Pinpoint the cell where the given text exists, returning its (x, y) midpoint coordinate. 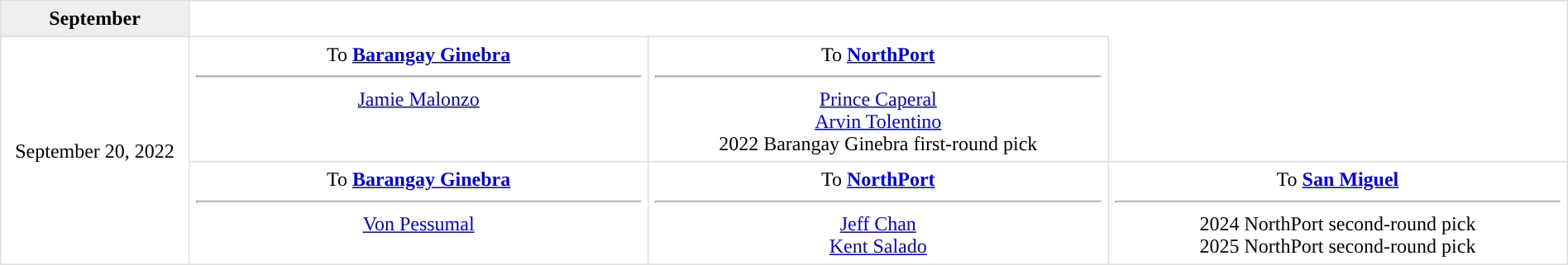
To NorthPortPrince CaperalArvin Tolentino2022 Barangay Ginebra first-round pick (878, 99)
To Barangay GinebraJamie Malonzo (418, 99)
September (95, 19)
To Barangay GinebraVon Pessumal (418, 213)
To NorthPortJeff ChanKent Salado (878, 213)
September 20, 2022 (95, 150)
To San Miguel2024 NorthPort second-round pick2025 NorthPort second-round pick (1338, 213)
